For the text-containing cell, return its midpoint in (X, Y) coordinate format. 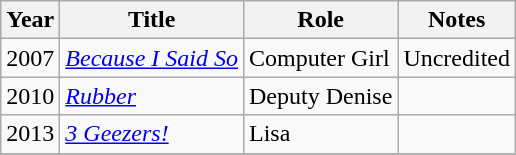
Lisa (320, 134)
Title (152, 20)
Rubber (152, 96)
3 Geezers! (152, 134)
2010 (30, 96)
2013 (30, 134)
Uncredited (457, 58)
Year (30, 20)
Role (320, 20)
Because I Said So (152, 58)
2007 (30, 58)
Notes (457, 20)
Computer Girl (320, 58)
Deputy Denise (320, 96)
